Scan for the cell matching the given text and deliver its (X, Y) coordinate at center. 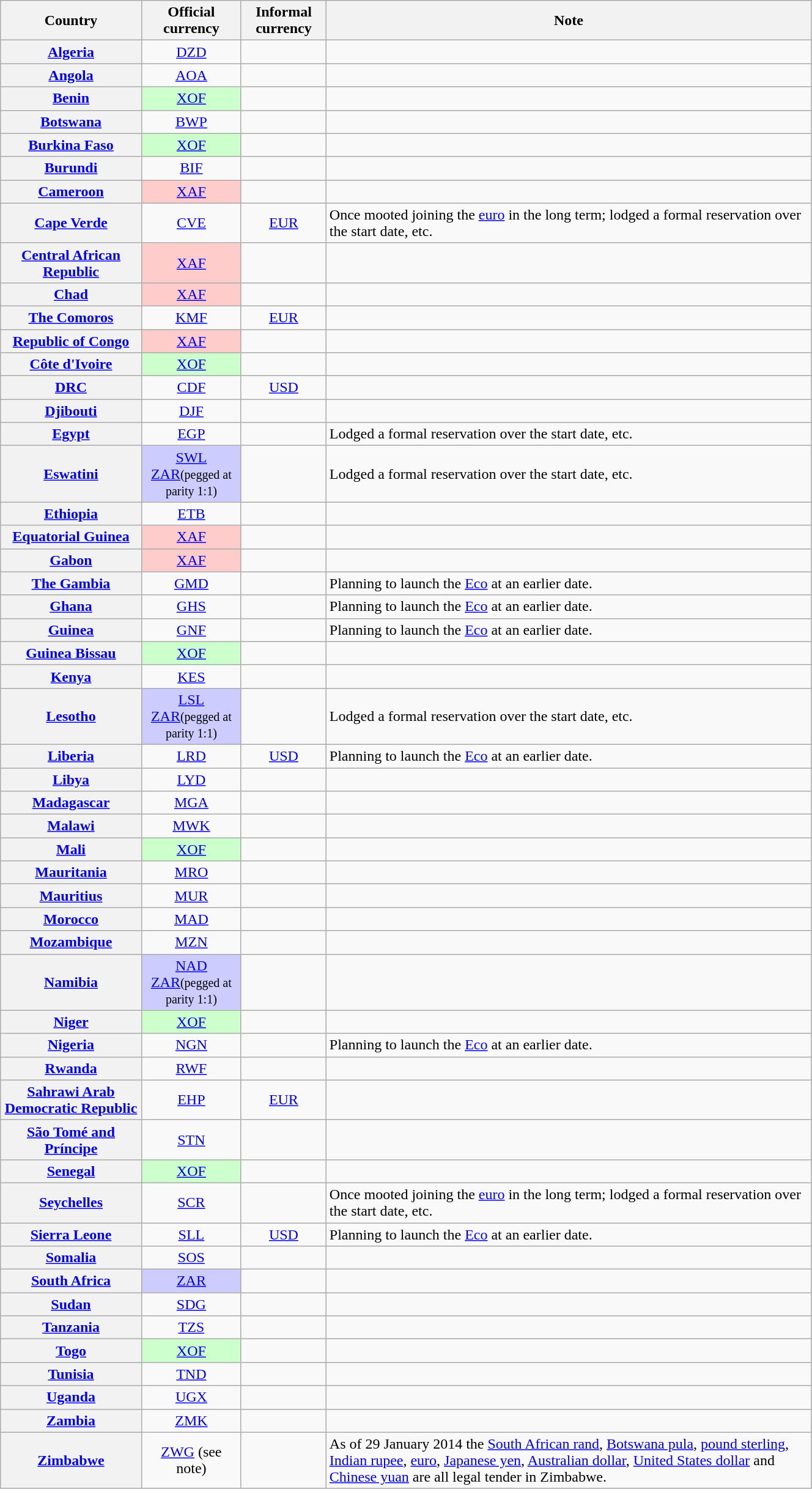
Eswatini (71, 474)
EHP (191, 1099)
ZAR (191, 1281)
São Tomé and Príncipe (71, 1140)
Senegal (71, 1171)
TND (191, 1374)
Informal currency (284, 21)
South Africa (71, 1281)
Algeria (71, 52)
SLL (191, 1235)
MGA (191, 803)
STN (191, 1140)
Burundi (71, 168)
Angola (71, 75)
Liberia (71, 756)
Benin (71, 98)
Togo (71, 1351)
KES (191, 676)
NGN (191, 1045)
Guinea (71, 630)
BIF (191, 168)
RWF (191, 1068)
Egypt (71, 434)
LYD (191, 780)
Somalia (71, 1258)
Central African Republic (71, 263)
Note (569, 21)
MWK (191, 826)
DRC (71, 388)
Madagascar (71, 803)
Nigeria (71, 1045)
Libya (71, 780)
Zimbabwe (71, 1460)
DJF (191, 411)
LSLZAR(pegged at parity 1:1) (191, 716)
Mozambique (71, 942)
LRD (191, 756)
SWLZAR(pegged at parity 1:1) (191, 474)
Tunisia (71, 1374)
DZD (191, 52)
GMD (191, 583)
Mauritania (71, 873)
Republic of Congo (71, 341)
Rwanda (71, 1068)
Mali (71, 849)
Uganda (71, 1397)
SOS (191, 1258)
UGX (191, 1397)
AOA (191, 75)
Ghana (71, 607)
Guinea Bissau (71, 653)
ETB (191, 514)
SDG (191, 1304)
Sahrawi Arab Democratic Republic (71, 1099)
KMF (191, 317)
The Gambia (71, 583)
Chad (71, 294)
CVE (191, 223)
NADZAR(pegged at parity 1:1) (191, 982)
EGP (191, 434)
Country (71, 21)
Côte d'Ivoire (71, 364)
Botswana (71, 122)
GHS (191, 607)
Djibouti (71, 411)
Official currency (191, 21)
MAD (191, 919)
Equatorial Guinea (71, 537)
CDF (191, 388)
Seychelles (71, 1202)
Zambia (71, 1421)
SCR (191, 1202)
Sudan (71, 1304)
Mauritius (71, 896)
Cape Verde (71, 223)
ZWG (see note) (191, 1460)
TZS (191, 1328)
BWP (191, 122)
Tanzania (71, 1328)
Morocco (71, 919)
Cameroon (71, 191)
Ethiopia (71, 514)
Burkina Faso (71, 145)
Lesotho (71, 716)
MUR (191, 896)
MRO (191, 873)
Malawi (71, 826)
The Comoros (71, 317)
Kenya (71, 676)
MZN (191, 942)
Namibia (71, 982)
Gabon (71, 560)
GNF (191, 630)
Sierra Leone (71, 1235)
ZMK (191, 1421)
Niger (71, 1022)
